Scan for the cell matching the given text and deliver its [X, Y] coordinate at center. 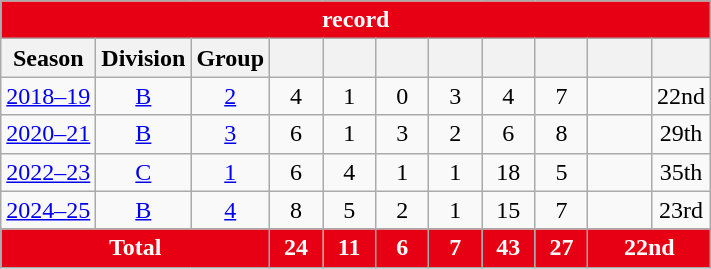
2018–19 [48, 96]
23rd [680, 210]
Total [136, 248]
record [356, 20]
27 [562, 248]
35th [680, 172]
15 [508, 210]
2020–21 [48, 134]
Division [144, 58]
2024–25 [48, 210]
C [144, 172]
18 [508, 172]
24 [296, 248]
0 [402, 96]
29th [680, 134]
43 [508, 248]
Season [48, 58]
2022–23 [48, 172]
Group [230, 58]
11 [350, 248]
